Return the (x, y) coordinate for the center point of the cell that contains the specified text.  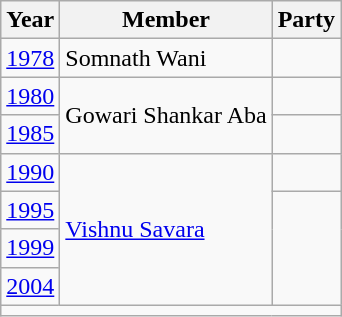
2004 (30, 286)
Somnath Wani (166, 58)
1985 (30, 134)
Gowari Shankar Aba (166, 115)
1995 (30, 210)
1980 (30, 96)
1999 (30, 248)
Year (30, 20)
Party (306, 20)
1990 (30, 172)
Vishnu Savara (166, 229)
1978 (30, 58)
Member (166, 20)
